From the cell containing the given text, extract its center point as [x, y] coordinate. 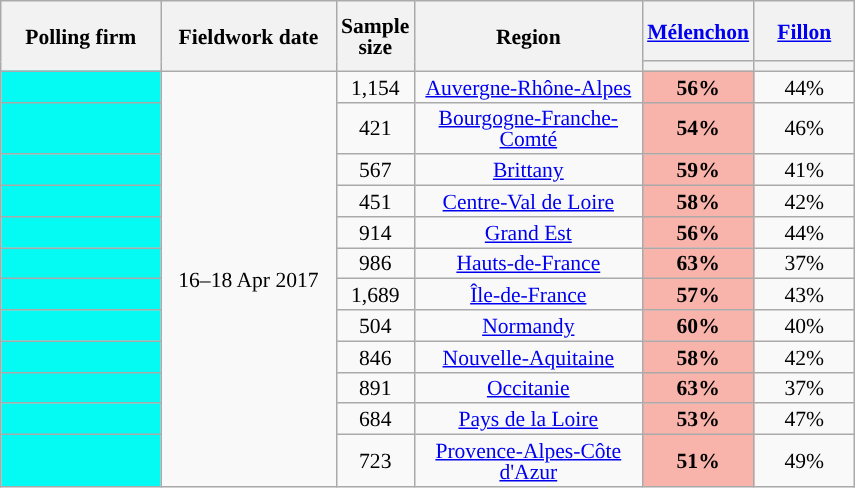
1,689 [375, 294]
Region [528, 36]
60% [698, 326]
986 [375, 264]
Fillon [804, 31]
Occitanie [528, 388]
51% [698, 461]
1,154 [375, 86]
57% [698, 294]
Samplesize [375, 36]
Bourgogne-Franche-Comté [528, 128]
59% [698, 170]
421 [375, 128]
Nouvelle-Aquitaine [528, 356]
49% [804, 461]
Polling firm [81, 36]
Centre-Val de Loire [528, 202]
Île-de-France [528, 294]
914 [375, 232]
Mélenchon [698, 31]
Auvergne-Rhône-Alpes [528, 86]
723 [375, 461]
504 [375, 326]
16–18 Apr 2017 [248, 279]
Brittany [528, 170]
451 [375, 202]
54% [698, 128]
43% [804, 294]
Grand Est [528, 232]
41% [804, 170]
Pays de la Loire [528, 420]
47% [804, 420]
46% [804, 128]
Provence-Alpes-Côte d'Azur [528, 461]
Normandy [528, 326]
846 [375, 356]
Hauts-de-France [528, 264]
53% [698, 420]
891 [375, 388]
40% [804, 326]
684 [375, 420]
Fieldwork date [248, 36]
567 [375, 170]
